Scan for the cell matching the given text and deliver its [X, Y] coordinate at center. 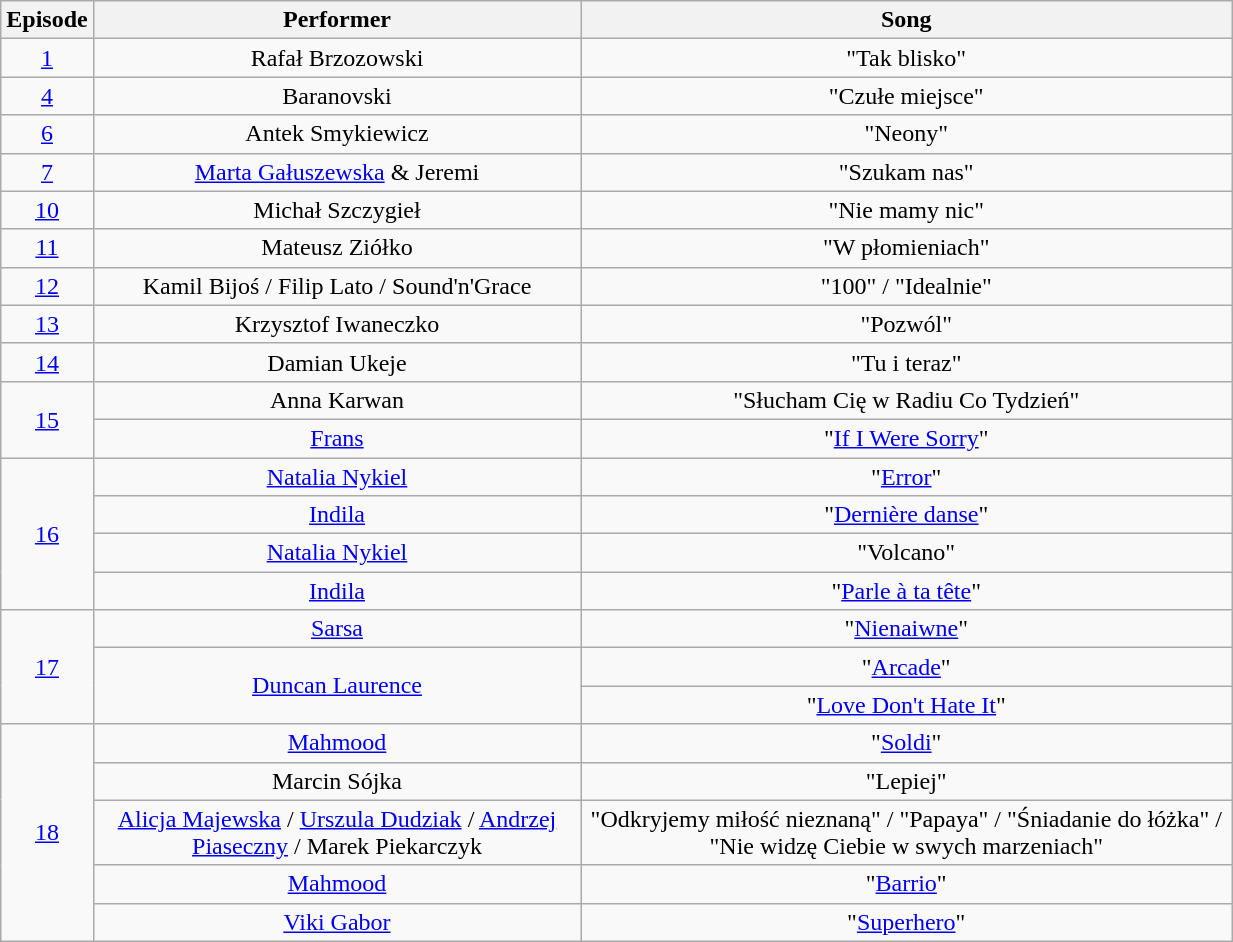
14 [47, 362]
12 [47, 286]
7 [47, 172]
"Słucham Cię w Radiu Co Tydzień" [906, 400]
10 [47, 210]
16 [47, 534]
"Soldi" [906, 743]
Episode [47, 20]
"Neony" [906, 134]
"100" / "Idealnie" [906, 286]
"Love Don't Hate It" [906, 705]
6 [47, 134]
Baranovski [337, 96]
17 [47, 667]
"Lepiej" [906, 781]
"Nienaiwne" [906, 629]
"Superhero" [906, 922]
"W płomieniach" [906, 248]
"Dernière danse" [906, 515]
4 [47, 96]
Rafał Brzozowski [337, 58]
Damian Ukeje [337, 362]
"Volcano" [906, 553]
"Czułe miejsce" [906, 96]
"If I Were Sorry" [906, 438]
Frans [337, 438]
"Barrio" [906, 884]
Antek Smykiewicz [337, 134]
Mateusz Ziółko [337, 248]
Marta Gałuszewska & Jeremi [337, 172]
"Arcade" [906, 667]
"Tu i teraz" [906, 362]
"Tak blisko" [906, 58]
Kamil Bijoś / Filip Lato / Sound'n'Grace [337, 286]
18 [47, 832]
Marcin Sójka [337, 781]
Viki Gabor [337, 922]
11 [47, 248]
Michał Szczygieł [337, 210]
Anna Karwan [337, 400]
"Szukam nas" [906, 172]
15 [47, 419]
Alicja Majewska / Urszula Dudziak / Andrzej Piaseczny / Marek Piekarczyk [337, 832]
Performer [337, 20]
13 [47, 324]
Duncan Laurence [337, 686]
Song [906, 20]
Sarsa [337, 629]
"Pozwól" [906, 324]
"Parle à ta tête" [906, 591]
"Odkryjemy miłość nieznaną" / "Papaya" / "Śniadanie do łóżka" / "Nie widzę Ciebie w swych marzeniach" [906, 832]
"Error" [906, 477]
Krzysztof Iwaneczko [337, 324]
1 [47, 58]
"Nie mamy nic" [906, 210]
